Search for the cell housing the specified text and yield its (x, y) center coordinate. 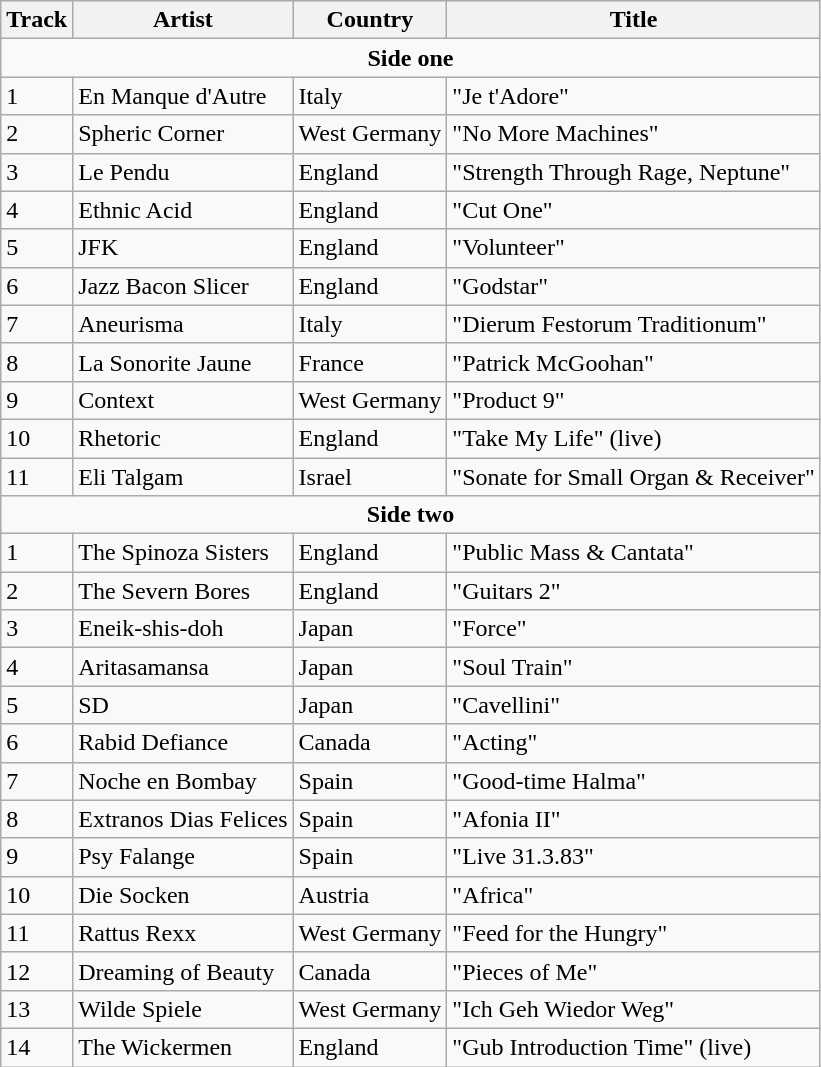
Eli Talgam (183, 477)
Aneurisma (183, 324)
"Public Mass & Cantata" (634, 553)
La Sonorite Jaune (183, 362)
"Afonia II" (634, 819)
Dreaming of Beauty (183, 971)
"Good-time Halma" (634, 781)
"No More Machines" (634, 134)
"Strength Through Rage, Neptune" (634, 172)
"Pieces of Me" (634, 971)
Extranos Dias Felices (183, 819)
Side one (411, 58)
JFK (183, 248)
"Guitars 2" (634, 591)
Aritasamansa (183, 667)
SD (183, 705)
"Africa" (634, 895)
"Patrick McGoohan" (634, 362)
"Sonate for Small Organ & Receiver" (634, 477)
Noche en Bombay (183, 781)
Le Pendu (183, 172)
"Product 9" (634, 400)
Israel (370, 477)
"Dierum Festorum Traditionum" (634, 324)
Jazz Bacon Slicer (183, 286)
"Je t'Adore" (634, 96)
"Take My Life" (live) (634, 438)
Die Socken (183, 895)
Title (634, 20)
Rabid Defiance (183, 743)
The Severn Bores (183, 591)
13 (37, 1009)
"Ich Geh Wiedor Weg" (634, 1009)
"Gub Introduction Time" (live) (634, 1047)
En Manque d'Autre (183, 96)
Country (370, 20)
The Wickermen (183, 1047)
"Godstar" (634, 286)
The Spinoza Sisters (183, 553)
Spheric Corner (183, 134)
Context (183, 400)
12 (37, 971)
"Cavellini" (634, 705)
"Volunteer" (634, 248)
"Live 31.3.83" (634, 857)
Side two (411, 515)
"Soul Train" (634, 667)
"Feed for the Hungry" (634, 933)
Ethnic Acid (183, 210)
Austria (370, 895)
Wilde Spiele (183, 1009)
"Cut One" (634, 210)
France (370, 362)
14 (37, 1047)
"Acting" (634, 743)
Artist (183, 20)
Eneik-shis-doh (183, 629)
Rhetoric (183, 438)
Psy Falange (183, 857)
Rattus Rexx (183, 933)
"Force" (634, 629)
Track (37, 20)
